Scan for the cell matching the given text and deliver its (x, y) coordinate at center. 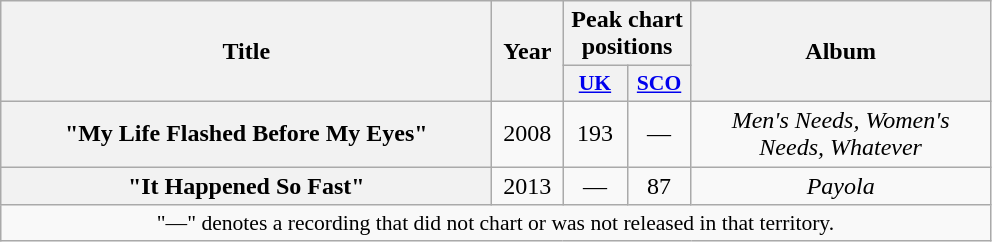
Title (246, 52)
UK (595, 84)
2008 (528, 134)
Payola (840, 185)
Men's Needs, Women's Needs, Whatever (840, 134)
2013 (528, 185)
"It Happened So Fast" (246, 185)
Peak chart positions (627, 34)
SCO (659, 84)
"—" denotes a recording that did not chart or was not released in that territory. (496, 223)
"My Life Flashed Before My Eyes" (246, 134)
87 (659, 185)
193 (595, 134)
Album (840, 52)
Year (528, 52)
